Extract the (X, Y) coordinate from the center of the cell holding the provided text.  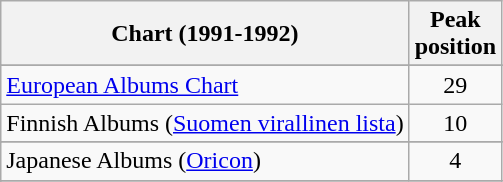
29 (455, 85)
European Albums Chart (205, 85)
Japanese Albums (Oricon) (205, 161)
Chart (1991-1992) (205, 34)
4 (455, 161)
Finnish Albums (Suomen virallinen lista) (205, 123)
Peakposition (455, 34)
10 (455, 123)
